Locate the cell with the specified text and output its (X, Y) center coordinate. 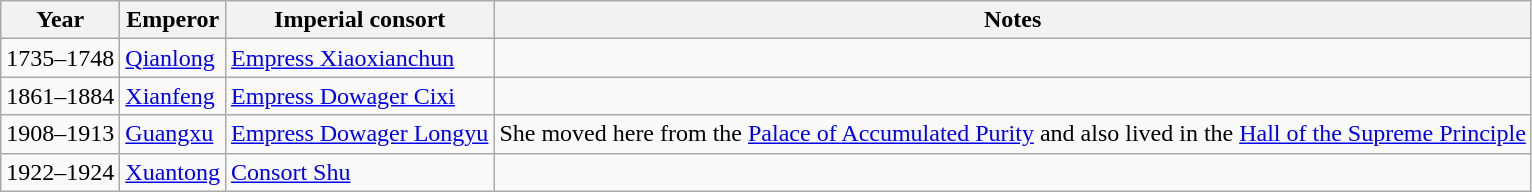
Year (60, 20)
Consort Shu (360, 172)
Emperor (173, 20)
Guangxu (173, 134)
1922–1924 (60, 172)
Imperial consort (360, 20)
1861–1884 (60, 96)
Qianlong (173, 58)
Xianfeng (173, 96)
Empress Dowager Longyu (360, 134)
1735–1748 (60, 58)
Empress Dowager Cixi (360, 96)
Xuantong (173, 172)
Notes (1012, 20)
She moved here from the Palace of Accumulated Purity and also lived in the Hall of the Supreme Principle (1012, 134)
1908–1913 (60, 134)
Empress Xiaoxianchun (360, 58)
